Return the (x, y) coordinate for the center point of the cell that contains the specified text.  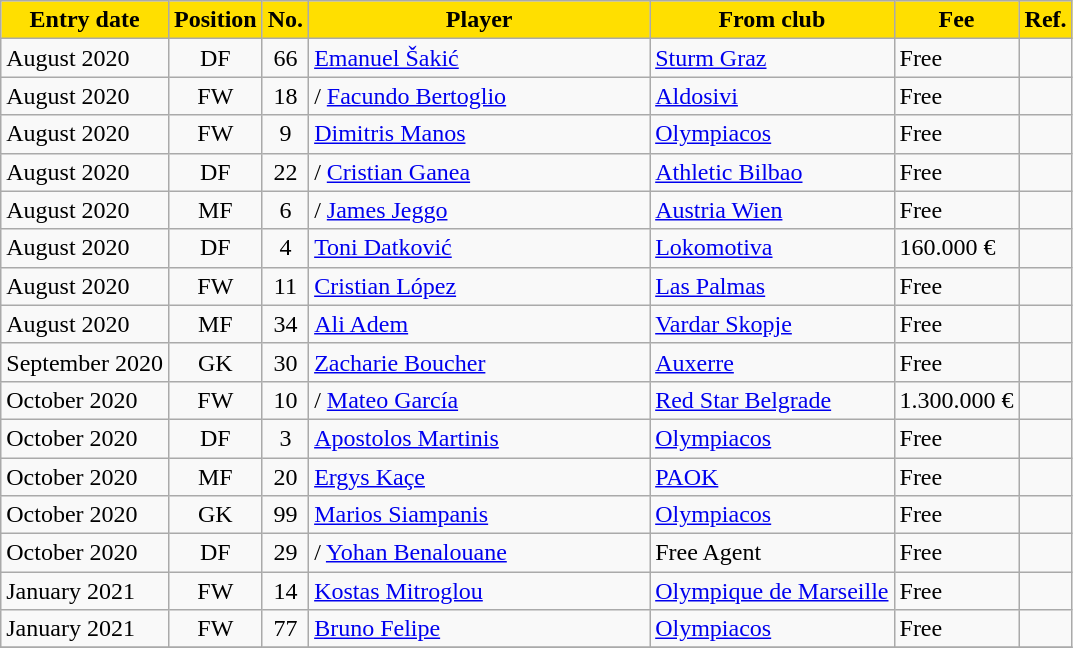
No. (285, 20)
September 2020 (85, 362)
Toni Datković (480, 248)
34 (285, 324)
Ergys Kaçe (480, 477)
4 (285, 248)
Free Agent (772, 553)
/ Facundo Bertoglio (480, 96)
Zacharie Boucher (480, 362)
From club (772, 20)
Entry date (85, 20)
Red Star Belgrade (772, 400)
1.300.000 € (956, 400)
18 (285, 96)
22 (285, 172)
Vardar Skopje (772, 324)
/ Cristian Ganea (480, 172)
Emanuel Šakić (480, 58)
30 (285, 362)
Fee (956, 20)
77 (285, 629)
/ James Jeggo (480, 210)
/ Yohan Benalouane (480, 553)
Ali Adem (480, 324)
Ref. (1046, 20)
Marios Siampanis (480, 515)
Lokomotiva (772, 248)
3 (285, 438)
Auxerre (772, 362)
Las Palmas (772, 286)
PAOK (772, 477)
11 (285, 286)
/ Mateo García (480, 400)
6 (285, 210)
29 (285, 553)
Apostolos Martinis (480, 438)
Athletic Bilbao (772, 172)
Aldosivi (772, 96)
Dimitris Manos (480, 134)
Kostas Mitroglou (480, 591)
Cristian López (480, 286)
9 (285, 134)
Position (215, 20)
Austria Wien (772, 210)
20 (285, 477)
10 (285, 400)
Sturm Graz (772, 58)
14 (285, 591)
Bruno Felipe (480, 629)
Olympique de Marseille (772, 591)
160.000 € (956, 248)
99 (285, 515)
Player (480, 20)
66 (285, 58)
